Return (X, Y) of the center of cell containing provided text 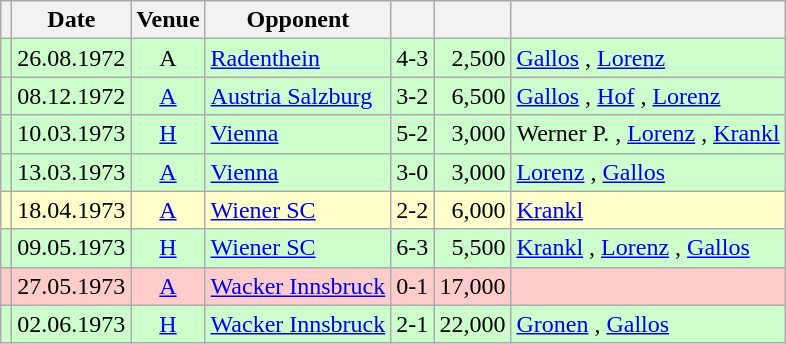
Krankl (648, 210)
Radenthein (298, 58)
Gallos , Hof , Lorenz (648, 96)
2,500 (472, 58)
22,000 (472, 324)
5,500 (472, 248)
Venue (168, 20)
Krankl , Lorenz , Gallos (648, 248)
4-3 (412, 58)
6,500 (472, 96)
3-2 (412, 96)
Austria Salzburg (298, 96)
Date (72, 20)
6,000 (472, 210)
26.08.1972 (72, 58)
27.05.1973 (72, 286)
0-1 (412, 286)
09.05.1973 (72, 248)
2-1 (412, 324)
02.06.1973 (72, 324)
10.03.1973 (72, 134)
5-2 (412, 134)
2-2 (412, 210)
13.03.1973 (72, 172)
08.12.1972 (72, 96)
Werner P. , Lorenz , Krankl (648, 134)
Opponent (298, 20)
Lorenz , Gallos (648, 172)
6-3 (412, 248)
Gronen , Gallos (648, 324)
Gallos , Lorenz (648, 58)
17,000 (472, 286)
3-0 (412, 172)
18.04.1973 (72, 210)
